Return the (X, Y) coordinate for the center point of the cell that contains the specified text.  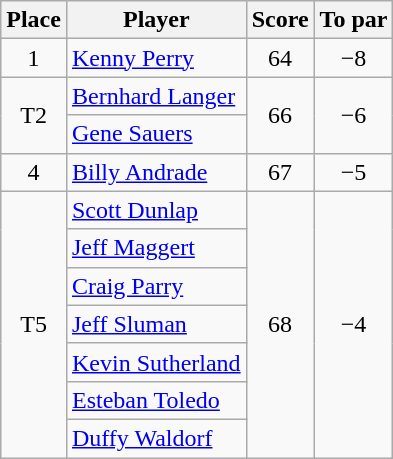
66 (280, 115)
Scott Dunlap (156, 210)
68 (280, 324)
4 (34, 172)
64 (280, 58)
Kevin Sutherland (156, 362)
Jeff Sluman (156, 324)
Bernhard Langer (156, 96)
−6 (354, 115)
−8 (354, 58)
Craig Parry (156, 286)
−5 (354, 172)
1 (34, 58)
Duffy Waldorf (156, 438)
Score (280, 20)
To par (354, 20)
Jeff Maggert (156, 248)
T5 (34, 324)
67 (280, 172)
Gene Sauers (156, 134)
T2 (34, 115)
Place (34, 20)
−4 (354, 324)
Player (156, 20)
Kenny Perry (156, 58)
Esteban Toledo (156, 400)
Billy Andrade (156, 172)
